Search for the cell housing the specified text and yield its (x, y) center coordinate. 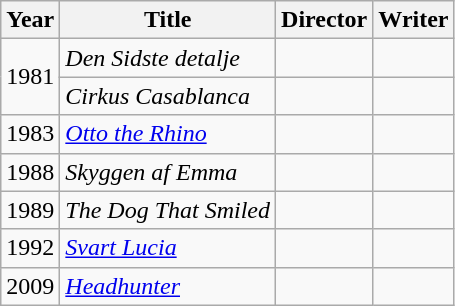
1983 (30, 134)
Skyggen af Emma (168, 172)
1981 (30, 77)
Otto the Rhino (168, 134)
1989 (30, 210)
1992 (30, 248)
Svart Lucia (168, 248)
1988 (30, 172)
Director (324, 20)
Writer (414, 20)
Title (168, 20)
2009 (30, 286)
Headhunter (168, 286)
Cirkus Casablanca (168, 96)
Den Sidste detalje (168, 58)
Year (30, 20)
The Dog That Smiled (168, 210)
